Find where the given text appears and provide that cell's center as [x, y] coordinate. 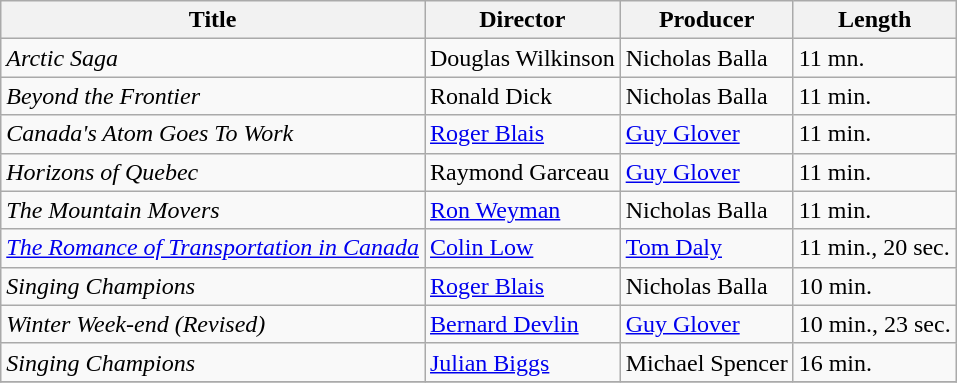
Title [213, 20]
Producer [706, 20]
Colin Low [522, 248]
10 min. [874, 286]
Ron Weyman [522, 210]
Michael Spencer [706, 362]
Raymond Garceau [522, 172]
Director [522, 20]
16 min. [874, 362]
The Romance of Transportation in Canada [213, 248]
Tom Daly [706, 248]
Bernard Devlin [522, 324]
Arctic Saga [213, 58]
11 mn. [874, 58]
Beyond the Frontier [213, 96]
10 min., 23 sec. [874, 324]
Length [874, 20]
Horizons of Quebec [213, 172]
Julian Biggs [522, 362]
Winter Week-end (Revised) [213, 324]
The Mountain Movers [213, 210]
Canada's Atom Goes To Work [213, 134]
Douglas Wilkinson [522, 58]
Ronald Dick [522, 96]
11 min., 20 sec. [874, 248]
